Return the [x, y] coordinate for the center point of the cell that contains the specified text.  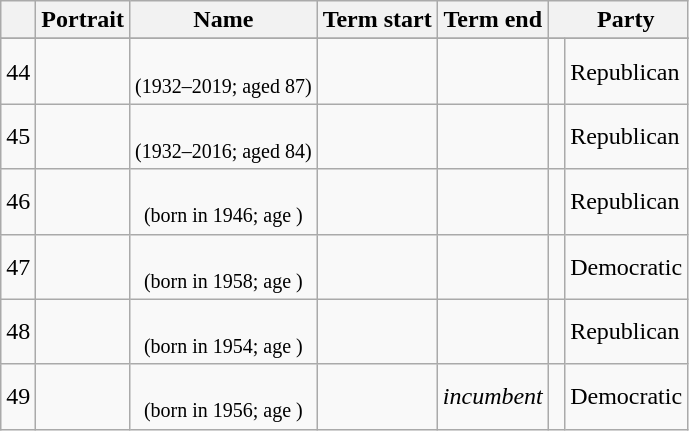
44 [18, 72]
45 [18, 136]
Term end [492, 20]
Term start [377, 20]
(born in 1958; age ) [223, 266]
incumbent [492, 396]
46 [18, 202]
Party [626, 20]
(born in 1946; age ) [223, 202]
Name [223, 20]
49 [18, 396]
(born in 1956; age ) [223, 396]
47 [18, 266]
Portrait [83, 20]
(1932–2019; aged 87) [223, 72]
(1932–2016; aged 84) [223, 136]
(born in 1954; age ) [223, 332]
48 [18, 332]
